Provide the (x, y) coordinate of the cell's center where the given text is located.  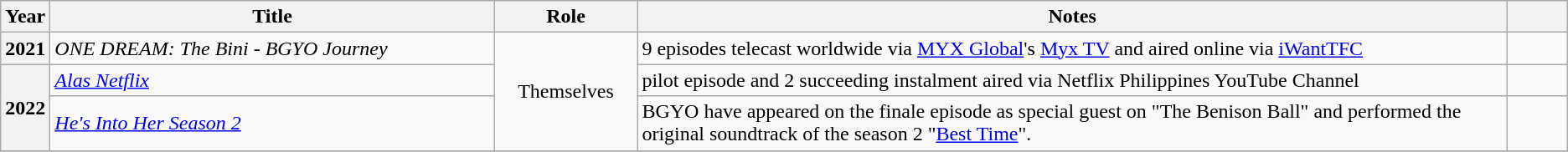
Title (272, 17)
9 episodes telecast worldwide via MYX Global's Myx TV and aired online via iWantTFC (1072, 48)
Themselves (566, 92)
2022 (25, 107)
2021 (25, 48)
Notes (1072, 17)
BGYO have appeared on the finale episode as special guest on "The Benison Ball" and performed the original soundtrack of the season 2 "Best Time". (1072, 124)
pilot episode and 2 succeeding instalment aired via Netflix Philippines YouTube Channel (1072, 80)
He's Into Her Season 2 (272, 124)
Role (566, 17)
Year (25, 17)
Alas Netflix (272, 80)
ONE DREAM: The Bini - BGYO Journey (272, 48)
